Scan for the cell matching the given text and deliver its [x, y] coordinate at center. 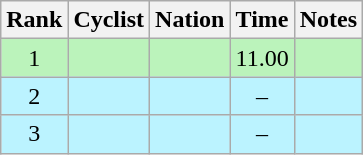
Notes [328, 20]
Cyclist [109, 20]
Rank [34, 20]
2 [34, 96]
3 [34, 134]
Time [262, 20]
Nation [190, 20]
11.00 [262, 58]
1 [34, 58]
